Scan for the cell matching the given text and deliver its (X, Y) coordinate at center. 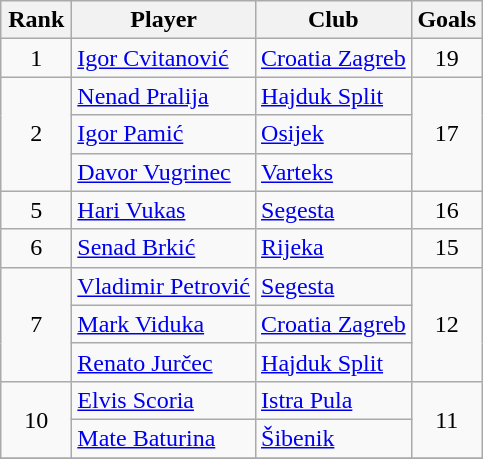
Rank (36, 20)
Nenad Pralija (164, 96)
6 (36, 248)
17 (446, 134)
Istra Pula (334, 400)
Varteks (334, 172)
16 (446, 210)
10 (36, 419)
Igor Pamić (164, 134)
Osijek (334, 134)
Mark Viduka (164, 324)
11 (446, 419)
Player (164, 20)
Vladimir Petrović (164, 286)
15 (446, 248)
7 (36, 324)
Rijeka (334, 248)
Senad Brkić (164, 248)
2 (36, 134)
19 (446, 58)
Goals (446, 20)
Hari Vukas (164, 210)
Šibenik (334, 438)
Renato Jurčec (164, 362)
Elvis Scoria (164, 400)
Mate Baturina (164, 438)
Davor Vugrinec (164, 172)
5 (36, 210)
1 (36, 58)
Igor Cvitanović (164, 58)
Club (334, 20)
12 (446, 324)
